Output the (x, y) coordinate of the center of the cell containing the given text.  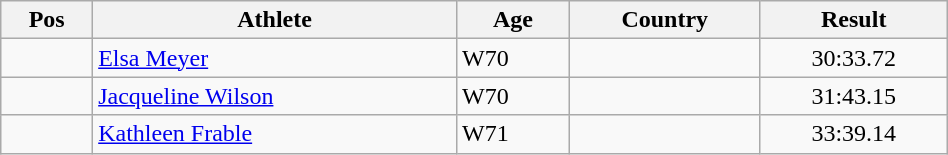
Result (854, 20)
W71 (514, 134)
Pos (47, 20)
Jacqueline Wilson (275, 96)
Athlete (275, 20)
33:39.14 (854, 134)
30:33.72 (854, 58)
Country (664, 20)
Kathleen Frable (275, 134)
31:43.15 (854, 96)
Elsa Meyer (275, 58)
Age (514, 20)
